Extract the [X, Y] coordinate from the center of the cell holding the provided text.  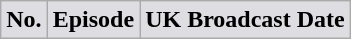
UK Broadcast Date [246, 20]
No. [24, 20]
Episode [93, 20]
